For the text-containing cell, return its midpoint in [X, Y] coordinate format. 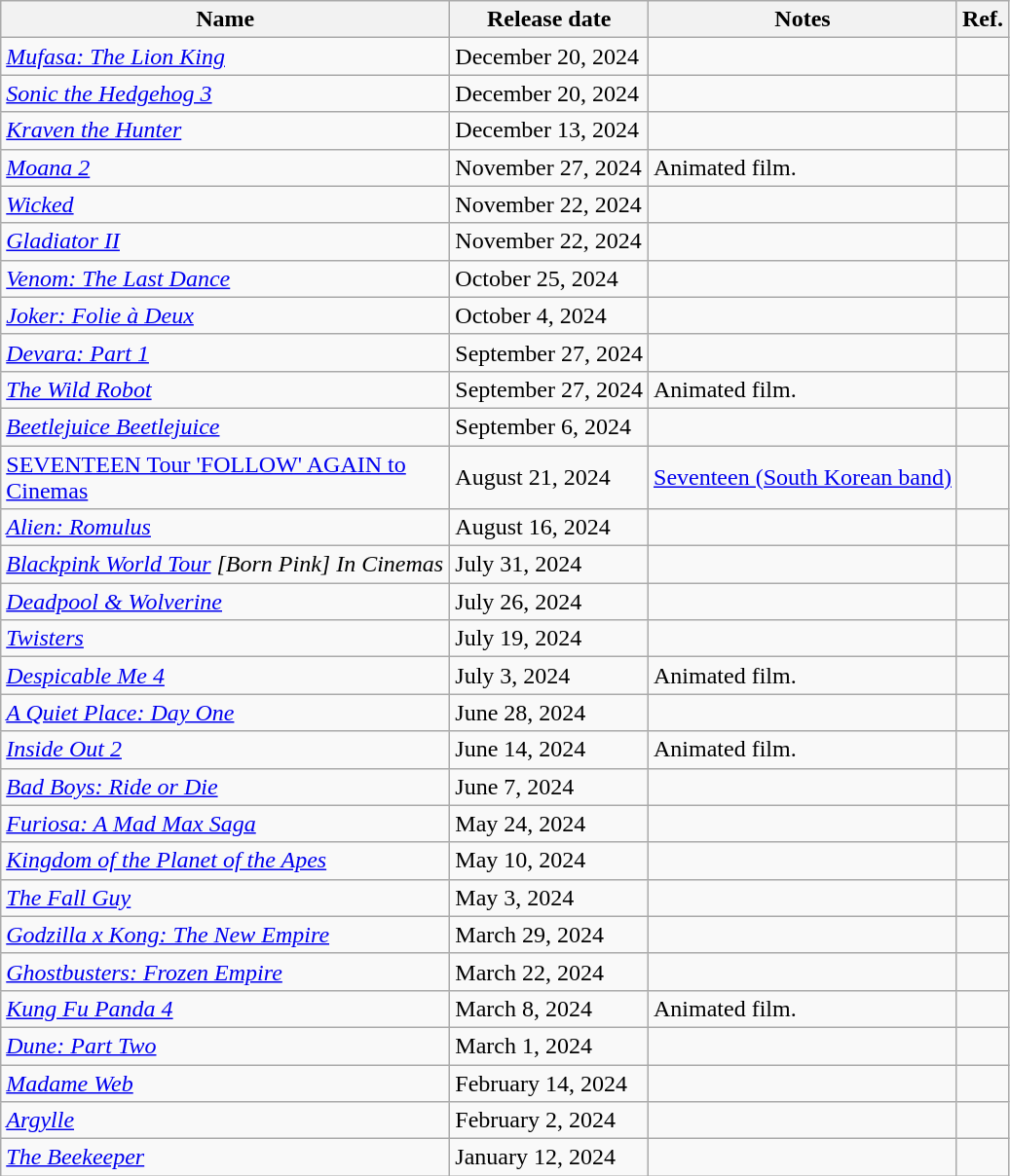
Kraven the Hunter [226, 130]
Argylle [226, 1121]
Furiosa: A Mad Max Saga [226, 824]
July 26, 2024 [549, 602]
Twisters [226, 639]
October 25, 2024 [549, 278]
Gladiator II [226, 241]
Ref. [982, 19]
February 14, 2024 [549, 1084]
The Beekeeper [226, 1158]
Devara: Part 1 [226, 352]
Release date [549, 19]
December 13, 2024 [549, 130]
May 10, 2024 [549, 861]
March 22, 2024 [549, 972]
November 27, 2024 [549, 167]
July 19, 2024 [549, 639]
SEVENTEEN Tour 'FOLLOW' AGAIN to Cinemas [226, 477]
Despicable Me 4 [226, 676]
Mufasa: The Lion King [226, 56]
A Quiet Place: Day One [226, 713]
June 28, 2024 [549, 713]
August 21, 2024 [549, 477]
September 6, 2024 [549, 426]
Kung Fu Panda 4 [226, 1009]
Alien: Romulus [226, 528]
Madame Web [226, 1084]
January 12, 2024 [549, 1158]
Beetlejuice Beetlejuice [226, 426]
February 2, 2024 [549, 1121]
Blackpink World Tour [Born Pink] In Cinemas [226, 565]
Moana 2 [226, 167]
The Fall Guy [226, 898]
August 16, 2024 [549, 528]
May 24, 2024 [549, 824]
March 8, 2024 [549, 1009]
Godzilla x Kong: The New Empire [226, 935]
The Wild Robot [226, 389]
Name [226, 19]
Kingdom of the Planet of the Apes [226, 861]
Bad Boys: Ride or Die [226, 787]
October 4, 2024 [549, 315]
March 29, 2024 [549, 935]
Notes [803, 19]
Venom: The Last Dance [226, 278]
Inside Out 2 [226, 750]
Seventeen (South Korean band) [803, 477]
June 14, 2024 [549, 750]
Dune: Part Two [226, 1046]
March 1, 2024 [549, 1046]
July 3, 2024 [549, 676]
July 31, 2024 [549, 565]
June 7, 2024 [549, 787]
Ghostbusters: Frozen Empire [226, 972]
May 3, 2024 [549, 898]
Deadpool & Wolverine [226, 602]
Sonic the Hedgehog 3 [226, 93]
Wicked [226, 204]
Joker: Folie à Deux [226, 315]
